Return the [X, Y] coordinate for the center point of the cell that contains the specified text.  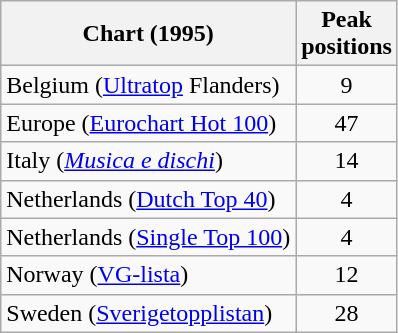
Norway (VG-lista) [148, 275]
Italy (Musica e dischi) [148, 161]
Netherlands (Single Top 100) [148, 237]
14 [347, 161]
12 [347, 275]
Chart (1995) [148, 34]
Belgium (Ultratop Flanders) [148, 85]
9 [347, 85]
Netherlands (Dutch Top 40) [148, 199]
Europe (Eurochart Hot 100) [148, 123]
Peakpositions [347, 34]
28 [347, 313]
Sweden (Sverigetopplistan) [148, 313]
47 [347, 123]
